Extract the [x, y] coordinate from the center of the cell holding the provided text.  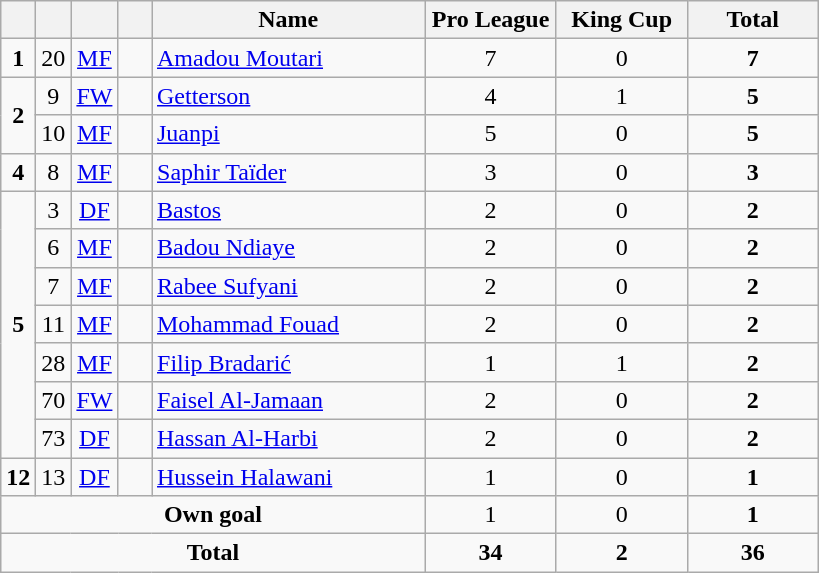
12 [18, 477]
Saphir Taïder [289, 172]
8 [54, 172]
13 [54, 477]
73 [54, 438]
Amadou Moutari [289, 58]
11 [54, 324]
6 [54, 248]
Name [289, 20]
Rabee Sufyani [289, 286]
Juanpi [289, 134]
36 [752, 553]
King Cup [622, 20]
34 [490, 553]
Own goal [213, 515]
70 [54, 400]
Bastos [289, 210]
Hussein Halawani [289, 477]
Getterson [289, 96]
10 [54, 134]
Faisel Al-Jamaan [289, 400]
9 [54, 96]
20 [54, 58]
Badou Ndiaye [289, 248]
Hassan Al-Harbi [289, 438]
Pro League [490, 20]
28 [54, 362]
Mohammad Fouad [289, 324]
Filip Bradarić [289, 362]
